Return the [x, y] coordinate for the center point of the cell that contains the specified text.  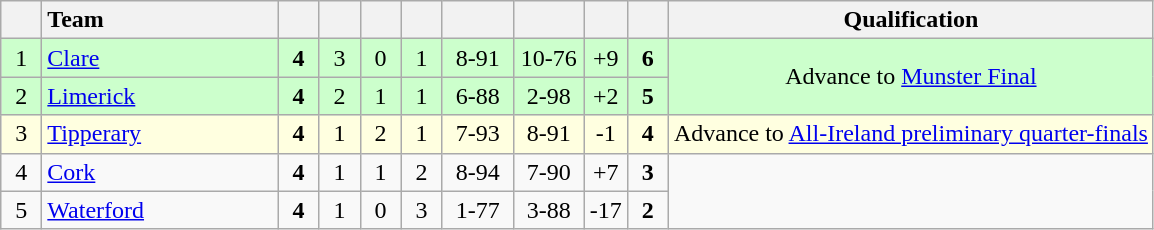
10-76 [548, 58]
-17 [606, 210]
Team [160, 20]
2-98 [548, 96]
+2 [606, 96]
Advance to All-Ireland preliminary quarter-finals [910, 134]
+7 [606, 172]
3-88 [548, 210]
Advance to Munster Final [910, 77]
Limerick [160, 96]
Qualification [910, 20]
1-77 [478, 210]
6-88 [478, 96]
8-94 [478, 172]
Cork [160, 172]
7-93 [478, 134]
Clare [160, 58]
Tipperary [160, 134]
+9 [606, 58]
-1 [606, 134]
Waterford [160, 210]
7-90 [548, 172]
6 [648, 58]
